Scan for the cell matching the given text and deliver its (X, Y) coordinate at center. 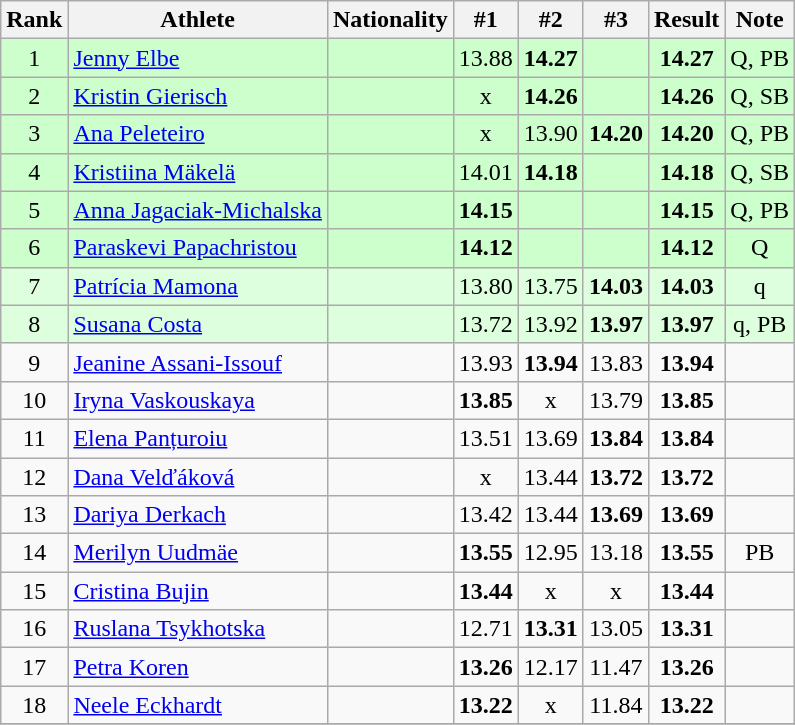
Note (760, 20)
Q (760, 248)
13.80 (486, 286)
Ruslana Tsykhotska (198, 629)
Result (686, 20)
13.79 (616, 400)
#1 (486, 20)
q (760, 286)
12 (34, 477)
6 (34, 248)
q, PB (760, 324)
8 (34, 324)
Merilyn Uudmäe (198, 553)
5 (34, 210)
4 (34, 172)
Kristiina Mäkelä (198, 172)
2 (34, 96)
Elena Panțuroiu (198, 438)
Iryna Vaskouskaya (198, 400)
1 (34, 58)
13.88 (486, 58)
Jeanine Assani-Issouf (198, 362)
3 (34, 134)
11 (34, 438)
13.42 (486, 515)
Anna Jagaciak-Michalska (198, 210)
Dariya Derkach (198, 515)
Jenny Elbe (198, 58)
13.18 (616, 553)
11.84 (616, 705)
Dana Velďáková (198, 477)
11.47 (616, 667)
12.95 (550, 553)
13 (34, 515)
7 (34, 286)
Cristina Bujin (198, 591)
13.93 (486, 362)
14 (34, 553)
18 (34, 705)
Neele Eckhardt (198, 705)
10 (34, 400)
13.05 (616, 629)
12.17 (550, 667)
Susana Costa (198, 324)
13.83 (616, 362)
9 (34, 362)
Paraskevi Papachristou (198, 248)
Petra Koren (198, 667)
17 (34, 667)
Kristin Gierisch (198, 96)
13.92 (550, 324)
12.71 (486, 629)
#3 (616, 20)
14.01 (486, 172)
Athlete (198, 20)
15 (34, 591)
16 (34, 629)
Nationality (390, 20)
PB (760, 553)
13.51 (486, 438)
13.75 (550, 286)
Ana Peleteiro (198, 134)
#2 (550, 20)
Rank (34, 20)
13.90 (550, 134)
Patrícia Mamona (198, 286)
